Locate the cell with the specified text and output its (x, y) center coordinate. 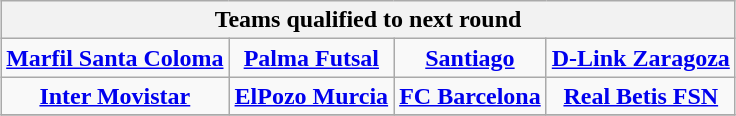
Palma Futsal (312, 58)
FC Barcelona (470, 96)
Inter Movistar (115, 96)
Marfil Santa Coloma (115, 58)
D-Link Zaragoza (640, 58)
Santiago (470, 58)
Real Betis FSN (640, 96)
Teams qualified to next round (368, 20)
ElPozo Murcia (312, 96)
